Return (X, Y) of the center of cell containing provided text 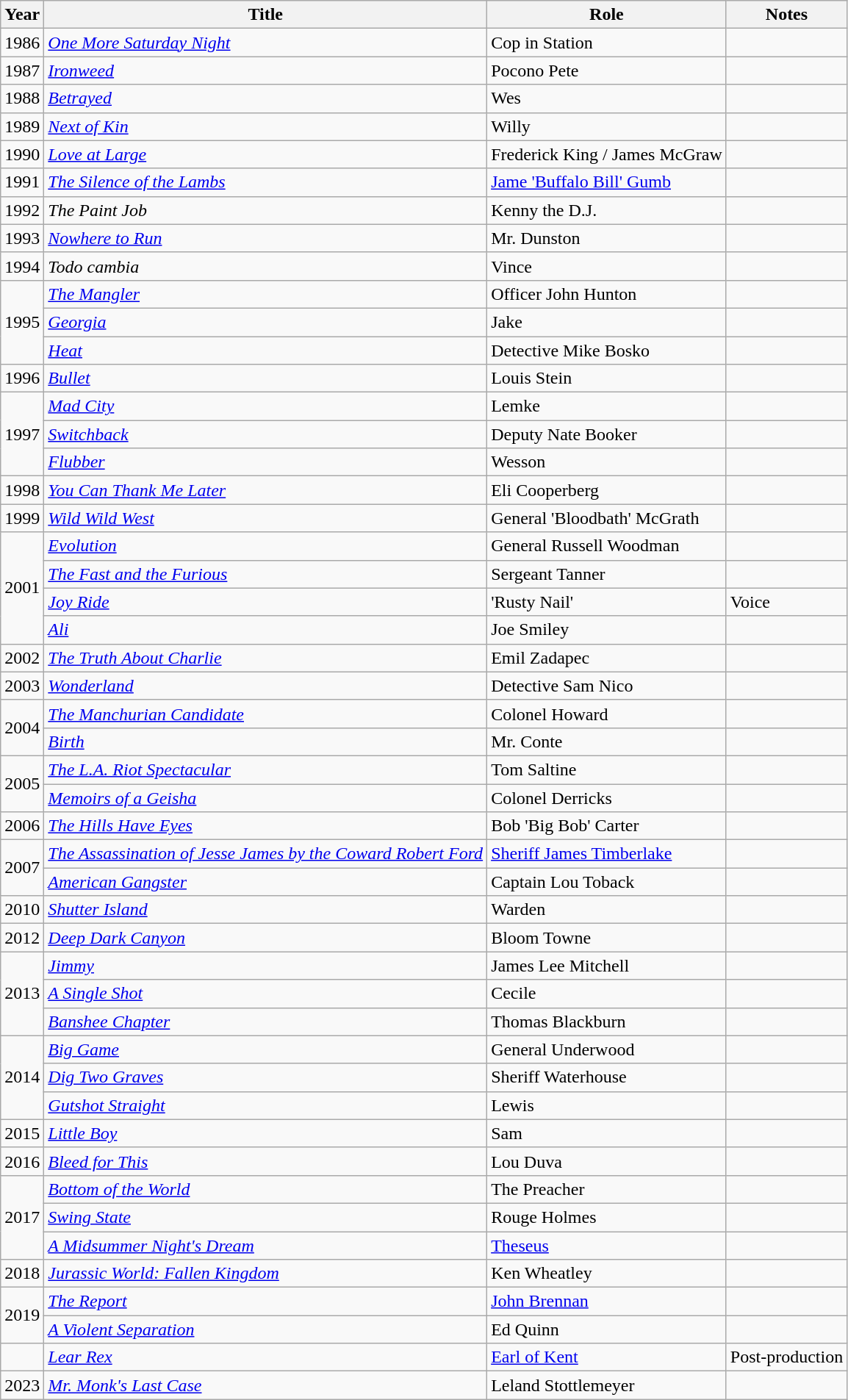
Mad City (266, 406)
2004 (22, 728)
The Silence of the Lambs (266, 182)
Shutter Island (266, 910)
2006 (22, 826)
Kenny the D.J. (607, 210)
Love at Large (266, 154)
Sergeant Tanner (607, 574)
Memoirs of a Geisha (266, 797)
Frederick King / James McGraw (607, 154)
John Brennan (607, 1302)
Lewis (607, 1105)
Warden (607, 910)
You Can Thank Me Later (266, 490)
Rouge Holmes (607, 1217)
Post-production (786, 1357)
Sheriff James Timberlake (607, 854)
2023 (22, 1385)
Georgia (266, 322)
Deep Dark Canyon (266, 938)
Heat (266, 351)
Jake (607, 322)
Gutshot Straight (266, 1105)
Bleed for This (266, 1161)
Switchback (266, 434)
1997 (22, 434)
Eli Cooperberg (607, 490)
1989 (22, 126)
2005 (22, 783)
Evolution (266, 546)
1987 (22, 71)
Louis Stein (607, 378)
Bottom of the World (266, 1189)
Officer John Hunton (607, 294)
Flubber (266, 462)
Title (266, 15)
Banshee Chapter (266, 1022)
Ali (266, 630)
1994 (22, 266)
Jame 'Buffalo Bill' Gumb (607, 182)
The Mangler (266, 294)
Big Game (266, 1049)
Leland Stottlemeyer (607, 1385)
Swing State (266, 1217)
General 'Bloodbath' McGrath (607, 518)
Nowhere to Run (266, 238)
2002 (22, 658)
2001 (22, 588)
1996 (22, 378)
Lou Duva (607, 1161)
1990 (22, 154)
Mr. Conte (607, 742)
Deputy Nate Booker (607, 434)
James Lee Mitchell (607, 966)
Bullet (266, 378)
The L.A. Riot Spectacular (266, 769)
Captain Lou Toback (607, 882)
Todo cambia (266, 266)
Sam (607, 1133)
Ironweed (266, 71)
Jimmy (266, 966)
A Violent Separation (266, 1329)
The Assassination of Jesse James by the Coward Robert Ford (266, 854)
General Russell Woodman (607, 546)
Wild Wild West (266, 518)
Emil Zadapec (607, 658)
Willy (607, 126)
Tom Saltine (607, 769)
General Underwood (607, 1049)
The Paint Job (266, 210)
1998 (22, 490)
2016 (22, 1161)
Vince (607, 266)
Jurassic World: Fallen Kingdom (266, 1274)
Cecile (607, 994)
Colonel Derricks (607, 797)
Ken Wheatley (607, 1274)
The Truth About Charlie (266, 658)
One More Saturday Night (266, 43)
Next of Kin (266, 126)
Joy Ride (266, 602)
Dig Two Graves (266, 1077)
'Rusty Nail' (607, 602)
A Midsummer Night's Dream (266, 1246)
Wesson (607, 462)
Thomas Blackburn (607, 1022)
Pocono Pete (607, 71)
2010 (22, 910)
Birth (266, 742)
1988 (22, 98)
Earl of Kent (607, 1357)
Theseus (607, 1246)
1995 (22, 322)
1991 (22, 182)
1999 (22, 518)
Colonel Howard (607, 714)
Wonderland (266, 686)
Little Boy (266, 1133)
2018 (22, 1274)
Notes (786, 15)
The Preacher (607, 1189)
Voice (786, 602)
Wes (607, 98)
Bob 'Big Bob' Carter (607, 826)
Betrayed (266, 98)
2003 (22, 686)
2015 (22, 1133)
2012 (22, 938)
The Hills Have Eyes (266, 826)
The Report (266, 1302)
Joe Smiley (607, 630)
Cop in Station (607, 43)
Detective Mike Bosko (607, 351)
2014 (22, 1077)
Mr. Monk's Last Case (266, 1385)
Year (22, 15)
2019 (22, 1315)
1986 (22, 43)
A Single Shot (266, 994)
Detective Sam Nico (607, 686)
1992 (22, 210)
Lear Rex (266, 1357)
Mr. Dunston (607, 238)
1993 (22, 238)
Ed Quinn (607, 1329)
Lemke (607, 406)
The Fast and the Furious (266, 574)
2017 (22, 1217)
2007 (22, 868)
American Gangster (266, 882)
Sheriff Waterhouse (607, 1077)
Bloom Towne (607, 938)
Role (607, 15)
2013 (22, 994)
The Manchurian Candidate (266, 714)
